Scan for the cell matching the given text and deliver its (X, Y) coordinate at center. 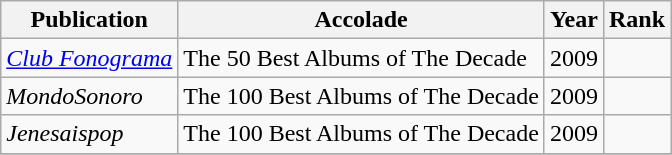
Jenesaispop (90, 134)
Year (574, 20)
Rank (636, 20)
Publication (90, 20)
Club Fonograma (90, 58)
MondoSonoro (90, 96)
The 50 Best Albums of The Decade (362, 58)
Accolade (362, 20)
